From the cell containing the given text, extract its center point as (x, y) coordinate. 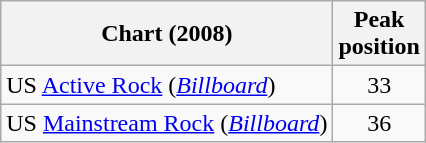
Peakposition (379, 34)
Chart (2008) (167, 34)
36 (379, 123)
33 (379, 85)
US Mainstream Rock (Billboard) (167, 123)
US Active Rock (Billboard) (167, 85)
